Capture the cell that displays the provided text and extract its [x, y] central coordinate. 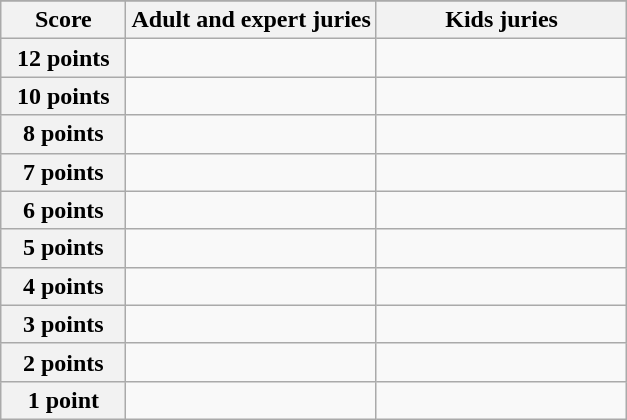
Adult and expert juries [251, 20]
3 points [64, 324]
1 point [64, 400]
10 points [64, 96]
5 points [64, 248]
12 points [64, 58]
2 points [64, 362]
4 points [64, 286]
7 points [64, 172]
Kids juries [501, 20]
6 points [64, 210]
Score [64, 20]
8 points [64, 134]
